Capture the cell that displays the provided text and extract its [x, y] central coordinate. 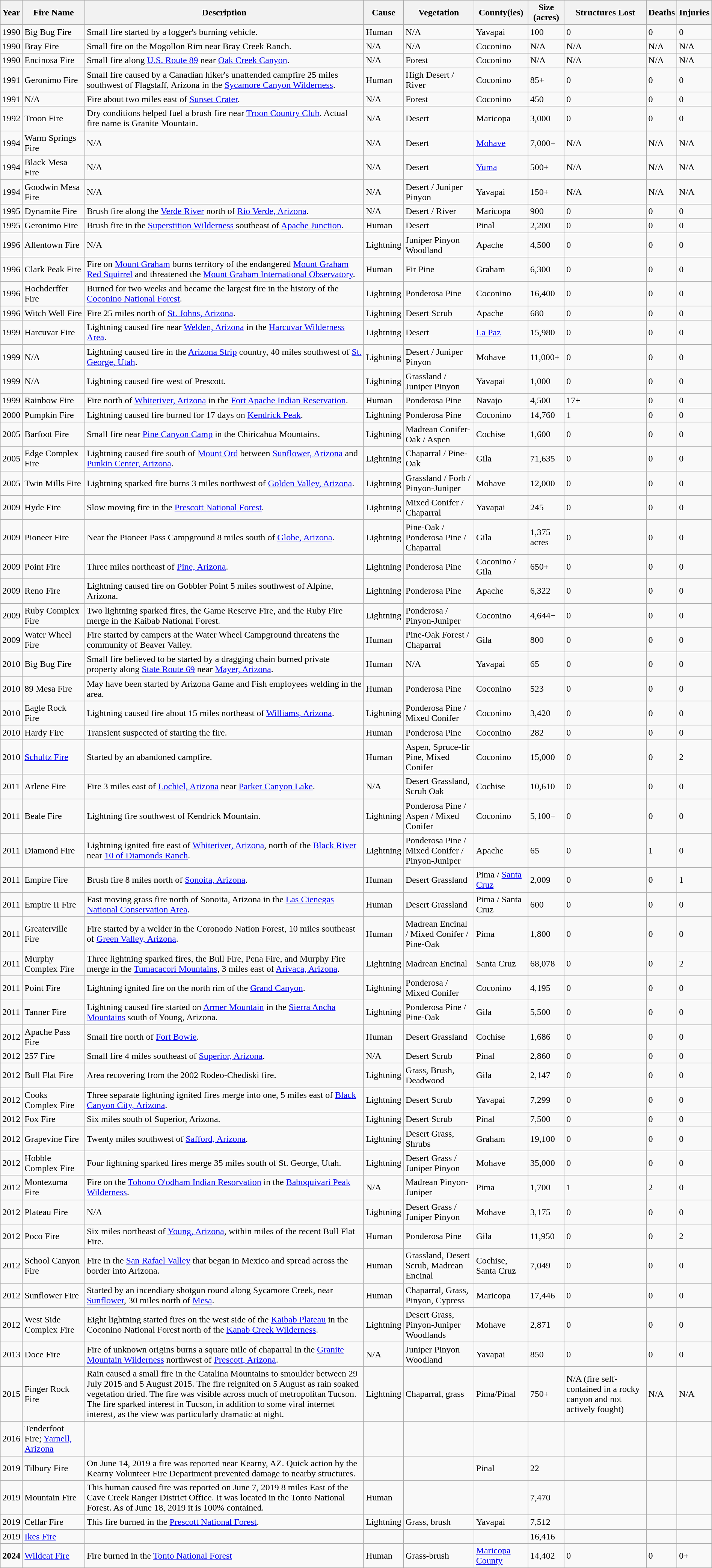
Navajo [501, 401]
Diamond Fire [54, 850]
Lightning caused fire south of Mount Ord between Sunflower, Arizona and Punkin Center, Arizona. [224, 459]
Bull Flat Fire [54, 1075]
450 [546, 99]
Cellar Fire [54, 1522]
Mixed Conifer / Chaparral [439, 508]
1,000 [546, 381]
6,322 [546, 591]
1992 [11, 119]
Desert Grass, Pinyon-Juniper Woodlands [439, 1325]
7,299 [546, 1100]
Small fire near Pine Canyon Camp in the Chiricahua Mountains. [224, 434]
Burned for two weeks and became the largest fire in the history of the Coconino National Forest. [224, 294]
800 [546, 640]
Vegetation [439, 13]
1,686 [546, 1036]
3,000 [546, 119]
Dynamite Fire [54, 211]
Injuries [694, 13]
Maricopa County [501, 1556]
19,100 [546, 1138]
Description [224, 13]
2,871 [546, 1325]
Madrean Pinyon-Juniper [439, 1187]
Tenderfoot Fire; Yarnell, Arizona [54, 1438]
Lightning caused fire burned for 17 days on Kendrick Peak. [224, 415]
Fire started by campers at the Water Wheel Campground threatens the community of Beaver Valley. [224, 640]
Fire 3 miles east of Lochiel, Arizona near Parker Canyon Lake. [224, 786]
Lightning ignited fire east of Whiteriver, Arizona, north of the Black River near 10 of Diamonds Ranch. [224, 850]
Schultz Fire [54, 757]
89 Mesa Fire [54, 689]
7,049 [546, 1266]
Structures Lost [605, 13]
Fire north of Whiteriver, Arizona in the Fort Apache Indian Reservation. [224, 401]
Three lightning sparked fires, the Bull Fire, Pena Fire, and Murphy Fire merge in the Tumacacori Mountains, 3 miles east of Arivaca, Arizona. [224, 963]
Fast moving grass fire north of Sonoita, Arizona in the Las Cienegas National Conservation Area. [224, 904]
Pine-Oak Forest / Chaparral [439, 640]
22 [546, 1468]
Started by an abandoned campfire. [224, 757]
1,700 [546, 1187]
Coconino / Gila [501, 566]
Grassland / Juniper Pinyon [439, 381]
On June 14, 2019 a fire was reported near Kearny, AZ. Quick action by the Kearny Volunteer Fire Department prevented damage to nearby structures. [224, 1468]
Small fire 4 miles southeast of Superior, Arizona. [224, 1056]
Lightning caused fire in the Arizona Strip country, 40 miles southwest of St. George, Utah. [224, 357]
Eagle Rock Fire [54, 713]
35,000 [546, 1163]
Three separate lightning ignited fires merge into one, 5 miles east of Black Canyon City, Arizona. [224, 1100]
2,860 [546, 1056]
Doce Fire [54, 1354]
10,610 [546, 786]
Ponderosa Pine / Mixed Conifer [439, 713]
Hobble Complex Fire [54, 1163]
1,375 acres [546, 537]
Twenty miles southwest of Safford, Arizona. [224, 1138]
2,200 [546, 225]
Size (acres) [546, 13]
N/A (fire self-contained in a rocky canyon and not actively fought) [605, 1394]
1,600 [546, 434]
Madrean Encinal / Mixed Conifer / Pine-Oak [439, 934]
Fir Pine [439, 270]
0+ [694, 1556]
6,300 [546, 270]
100 [546, 32]
Harcuvar Fire [54, 333]
Twin Mills Fire [54, 483]
Fire on the Tohono O'odham Indian Resorvation in the Baboquivari Peak Wilderness. [224, 1187]
650+ [546, 566]
Year [11, 13]
Santa Cruz [501, 963]
Madrean Encinal [439, 963]
Chaparral, grass [439, 1394]
Fire in the San Rafael Valley that began in Mexico and spread across the border into Arizona. [224, 1266]
Lightning caused fire near Welden, Arizona in the Harcuvar Wilderness Area. [224, 333]
Aspen, Spruce-fir Pine, Mixed Conifer [439, 757]
3,420 [546, 713]
Ponderosa Pine / Aspen / Mixed Conifer [439, 816]
Grass, brush [439, 1522]
2000 [11, 415]
Ikes Fire [54, 1536]
600 [546, 904]
750+ [546, 1394]
Hyde Fire [54, 508]
Fire started by a welder in the Coronodo Nation Forest, 10 miles southeast of Green Valley, Arizona. [224, 934]
5,500 [546, 1012]
71,635 [546, 459]
Water Wheel Fire [54, 640]
Hardy Fire [54, 733]
Goodwin Mesa Fire [54, 191]
Poco Fire [54, 1236]
Greaterville Fire [54, 934]
Rainbow Fire [54, 401]
15,980 [546, 333]
Lightning caused fire about 15 miles northeast of Williams, Arizona. [224, 713]
Finger Rock Fire [54, 1394]
2015 [11, 1394]
7,512 [546, 1522]
Plateau Fire [54, 1212]
Clark Peak Fire [54, 270]
Grassland, Desert Scrub, Madrean Encinal [439, 1266]
Ponderosa / Pinyon-Juniper [439, 615]
Brush fire in the Superstition Wilderness southeast of Apache Junction. [224, 225]
14,760 [546, 415]
523 [546, 689]
Barfoot Fire [54, 434]
Near the Pioneer Pass Campground 8 miles south of Globe, Arizona. [224, 537]
2013 [11, 1354]
Cochise, Santa Cruz [501, 1266]
Black Mesa Fire [54, 167]
Beale Fire [54, 816]
282 [546, 733]
Tanner Fire [54, 1012]
Empire II Fire [54, 904]
2024 [11, 1556]
680 [546, 313]
Small fire north of Fort Bowie. [224, 1036]
Lightning caused fire on Gobbler Point 5 miles southwest of Alpine, Arizona. [224, 591]
16,416 [546, 1536]
68,078 [546, 963]
Sunflower Fire [54, 1295]
Dry conditions helped fuel a brush fire near Troon Country Club. Actual fire name is Granite Mountain. [224, 119]
Fire Name [54, 13]
Warm Springs Fire [54, 143]
Empire Fire [54, 880]
Pioneer Fire [54, 537]
Grass-brush [439, 1556]
Cause [384, 13]
Grassland / Forb / Pinyon-Juniper [439, 483]
Slow moving fire in the Prescott National Forest. [224, 508]
257 Fire [54, 1056]
Fox Fire [54, 1119]
2,009 [546, 880]
Ruby Complex Fire [54, 615]
Two lightning sparked fires, the Game Reserve Fire, and the Ruby Fire merge in the Kaibab National Forest. [224, 615]
85+ [546, 80]
Lightning sparked fire burns 3 miles northwest of Golden Valley, Arizona. [224, 483]
Pumpkin Fire [54, 415]
500+ [546, 167]
Witch Well Fire [54, 313]
Fire burned in the Tonto National Forest [224, 1556]
Arlene Fire [54, 786]
Desert / River [439, 211]
Fire of unknown origins burns a square mile of chaparral in the Granite Mountain Wilderness northwest of Prescott, Arizona. [224, 1354]
7,000+ [546, 143]
Small fire believed to be started by a dragging chain burned private property along State Route 69 near Mayer, Arizona. [224, 665]
12,000 [546, 483]
11,000+ [546, 357]
Small fire caused by a Canadian hiker's unattended campfire 25 miles southwest of Flagstaff, Arizona in the Sycamore Canyon Wilderness. [224, 80]
Six miles south of Superior, Arizona. [224, 1119]
Reno Fire [54, 591]
Bray Fire [54, 46]
Grapevine Fire [54, 1138]
Started by an incendiary shotgun round along Sycamore Creek, near Sunflower, 30 miles north of Mesa. [224, 1295]
Allentown Fire [54, 245]
Small fire started by a logger's burning vehicle. [224, 32]
Brush fire along the Verde River north of Rio Verde, Arizona. [224, 211]
Four lightning sparked fires merge 35 miles south of St. George, Utah. [224, 1163]
7,500 [546, 1119]
16,400 [546, 294]
Madrean Conifer-Oak / Aspen [439, 434]
This fire burned in the Prescott National Forest. [224, 1522]
Murphy Complex Fire [54, 963]
Desert Grassland, Scrub Oak [439, 786]
Cooks Complex Fire [54, 1100]
Lightning caused fire started on Armer Mountain in the Sierra Ancha Mountains south of Young, Arizona. [224, 1012]
Grass, Brush, Deadwood [439, 1075]
Montezuma Fire [54, 1187]
4,195 [546, 988]
3,175 [546, 1212]
Lightning caused fire west of Prescott. [224, 381]
17+ [605, 401]
17,446 [546, 1295]
Apache Pass Fire [54, 1036]
150+ [546, 191]
900 [546, 211]
Lightning ignited fire on the north rim of the Grand Canyon. [224, 988]
Area recovering from the 2002 Rodeo-Chediski fire. [224, 1075]
Ponderosa / Mixed Conifer [439, 988]
Fire on Mount Graham burns territory of the endangered Mount Graham Red Squirrel and threatened the Mount Graham International Observatory. [224, 270]
Edge Complex Fire [54, 459]
Pine-Oak / Ponderosa Pine / Chaparral [439, 537]
Chaparral, Grass, Pinyon, Cypress [439, 1295]
Small fire along U.S. Route 89 near Oak Creek Canyon. [224, 60]
Mountain Fire [54, 1498]
Eight lightning started fires on the west side of the Kaibab Plateau in the Coconino National Forest north of the Kanab Creek Wilderness. [224, 1325]
Troon Fire [54, 119]
Encinosa Fire [54, 60]
2,147 [546, 1075]
Three miles northeast of Pine, Arizona. [224, 566]
15,000 [546, 757]
Pima/Pinal [501, 1394]
Brush fire 8 miles north of Sonoita, Arizona. [224, 880]
Fire 25 miles north of St. Johns, Arizona. [224, 313]
West Side Complex Fire [54, 1325]
7,470 [546, 1498]
14,402 [546, 1556]
School Canyon Fire [54, 1266]
Deaths [662, 13]
Desert Grass, Shrubs [439, 1138]
County(ies) [501, 13]
Transient suspected of starting the fire. [224, 733]
High Desert / River [439, 80]
11,950 [546, 1236]
2016 [11, 1438]
Wildcat Fire [54, 1556]
May have been started by Arizona Game and Fish employees welding in the area. [224, 689]
Tilbury Fire [54, 1468]
Ponderosa Pine / Pine-Oak [439, 1012]
Small fire on the Mogollon Rim near Bray Creek Ranch. [224, 46]
La Paz [501, 333]
Yuma [501, 167]
1,800 [546, 934]
Fire about two miles east of Sunset Crater. [224, 99]
Six miles northeast of Young, Arizona, within miles of the recent Bull Flat Fire. [224, 1236]
Ponderosa Pine / Mixed Conifer / Pinyon-Juniper [439, 850]
4,644+ [546, 615]
Chaparral / Pine-Oak [439, 459]
245 [546, 508]
5,100+ [546, 816]
Lightning fire southwest of Kendrick Mountain. [224, 816]
Hochderffer Fire [54, 294]
850 [546, 1354]
